Identify which cell holds the provided text, then report its (X, Y) central coordinate. 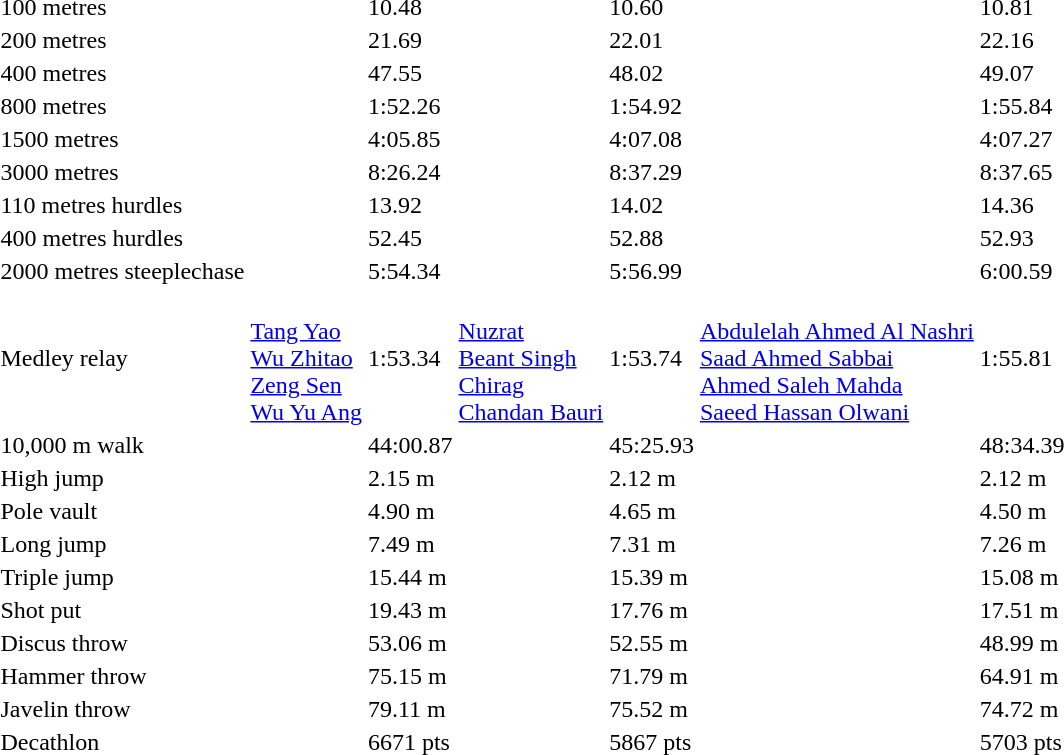
15.44 m (410, 577)
4.65 m (652, 511)
17.76 m (652, 610)
21.69 (410, 40)
5:56.99 (652, 271)
5:54.34 (410, 271)
52.45 (410, 238)
NuzratBeant SinghChiragChandan Bauri (531, 358)
75.15 m (410, 676)
Abdulelah Ahmed Al NashriSaad Ahmed SabbaiAhmed Saleh MahdaSaeed Hassan Olwani (836, 358)
47.55 (410, 73)
4:05.85 (410, 139)
79.11 m (410, 709)
52.88 (652, 238)
15.39 m (652, 577)
53.06 m (410, 643)
8:26.24 (410, 172)
14.02 (652, 205)
19.43 m (410, 610)
7.49 m (410, 544)
2.12 m (652, 478)
1:53.74 (652, 358)
7.31 m (652, 544)
1:52.26 (410, 106)
2.15 m (410, 478)
52.55 m (652, 643)
4:07.08 (652, 139)
1:53.34 (410, 358)
Tang YaoWu ZhitaoZeng SenWu Yu Ang (306, 358)
8:37.29 (652, 172)
1:54.92 (652, 106)
48.02 (652, 73)
75.52 m (652, 709)
71.79 m (652, 676)
22.01 (652, 40)
45:25.93 (652, 445)
4.90 m (410, 511)
13.92 (410, 205)
44:00.87 (410, 445)
